Return [x, y] of the center of cell containing provided text 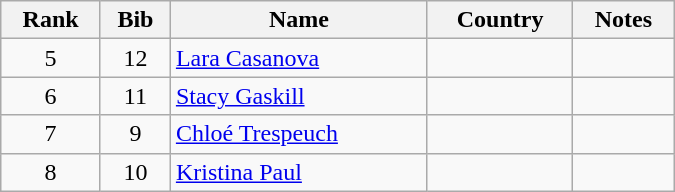
Bib [135, 20]
Kristina Paul [298, 172]
12 [135, 58]
6 [51, 96]
11 [135, 96]
9 [135, 134]
7 [51, 134]
Lara Casanova [298, 58]
Name [298, 20]
5 [51, 58]
Country [500, 20]
Chloé Trespeuch [298, 134]
Stacy Gaskill [298, 96]
10 [135, 172]
8 [51, 172]
Notes [624, 20]
Rank [51, 20]
